Output the (x, y) coordinate of the center of the cell containing the given text.  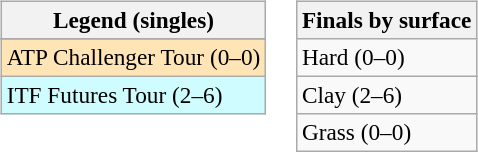
Finals by surface (387, 20)
ITF Futures Tour (2–6) (133, 95)
Hard (0–0) (387, 57)
Legend (singles) (133, 20)
Grass (0–0) (387, 133)
ATP Challenger Tour (0–0) (133, 57)
Clay (2–6) (387, 95)
